Find where the given text appears and provide that cell's center as [x, y] coordinate. 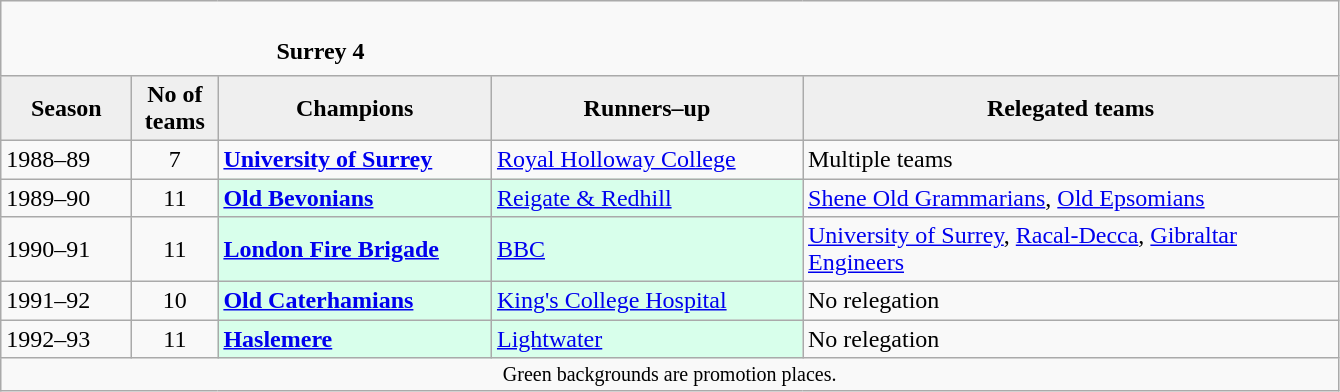
1992–93 [66, 339]
1991–92 [66, 301]
Royal Holloway College [646, 159]
7 [175, 159]
1990–91 [66, 250]
Champions [355, 108]
No of teams [175, 108]
Haslemere [355, 339]
Lightwater [646, 339]
1988–89 [66, 159]
Multiple teams [1070, 159]
London Fire Brigade [355, 250]
Old Caterhamians [355, 301]
BBC [646, 250]
1989–90 [66, 197]
Season [66, 108]
University of Surrey, Racal-Decca, Gibraltar Engineers [1070, 250]
Reigate & Redhill [646, 197]
Green backgrounds are promotion places. [670, 374]
Relegated teams [1070, 108]
King's College Hospital [646, 301]
Runners–up [646, 108]
Old Bevonians [355, 197]
10 [175, 301]
Shene Old Grammarians, Old Epsomians [1070, 197]
University of Surrey [355, 159]
